Pinpoint the cell where the given text exists, returning its (x, y) midpoint coordinate. 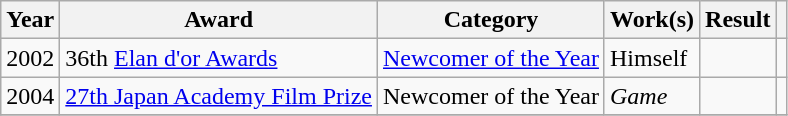
2002 (30, 58)
Result (738, 20)
36th Elan d'or Awards (219, 58)
27th Japan Academy Film Prize (219, 96)
Game (652, 96)
Himself (652, 58)
Award (219, 20)
Work(s) (652, 20)
Category (490, 20)
Year (30, 20)
2004 (30, 96)
